Return the [x, y] coordinate for the center point of the cell that contains the specified text.  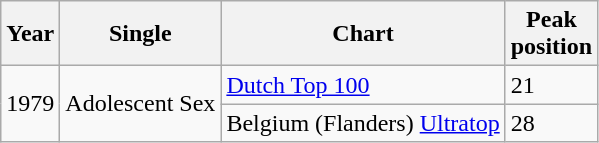
Single [140, 34]
Chart [363, 34]
Belgium (Flanders) Ultratop [363, 123]
28 [551, 123]
Year [30, 34]
Adolescent Sex [140, 104]
1979 [30, 104]
Peakposition [551, 34]
21 [551, 85]
Dutch Top 100 [363, 85]
